Return (x, y) of the center of cell containing provided text 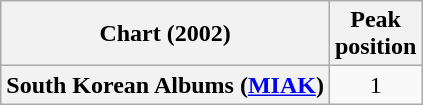
1 (375, 85)
South Korean Albums (MIAK) (166, 85)
Chart (2002) (166, 34)
Peakposition (375, 34)
